Find where the given text appears and provide that cell's center as (X, Y) coordinate. 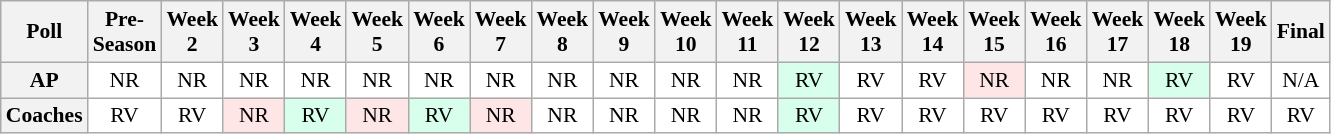
Week16 (1056, 32)
Week14 (933, 32)
Week13 (871, 32)
Week9 (624, 32)
Week17 (1118, 32)
Week6 (439, 32)
Poll (44, 32)
Week12 (809, 32)
Week8 (562, 32)
Week15 (994, 32)
Week4 (316, 32)
AP (44, 80)
Week5 (377, 32)
Week2 (192, 32)
Week11 (748, 32)
Coaches (44, 116)
Week18 (1179, 32)
Week10 (686, 32)
Week7 (501, 32)
Week3 (254, 32)
N/A (1301, 80)
Final (1301, 32)
Pre-Season (125, 32)
Week19 (1241, 32)
